Pinpoint the cell where the given text exists, returning its (X, Y) midpoint coordinate. 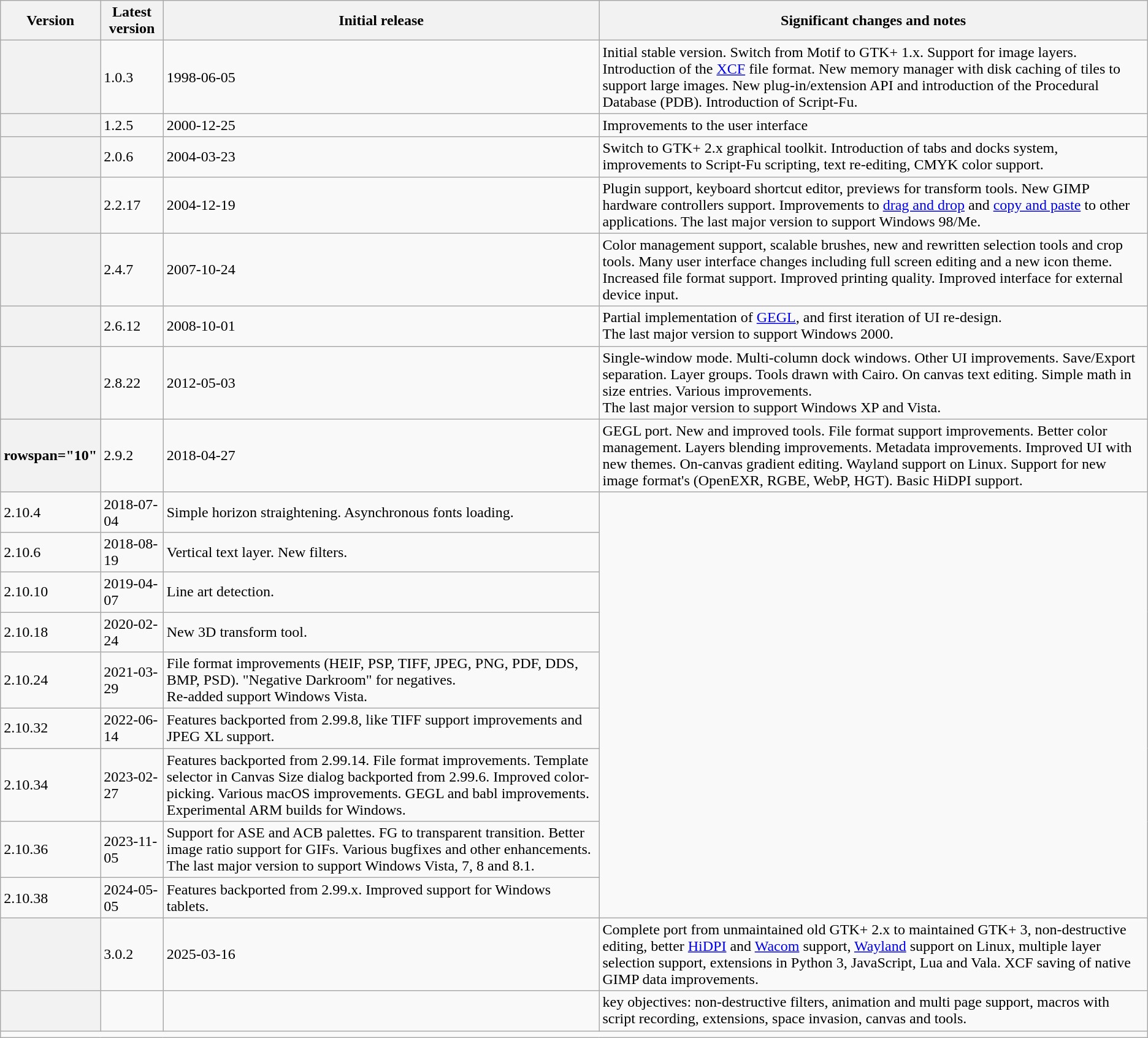
2.10.32 (50, 729)
3.0.2 (132, 955)
2.10.38 (50, 898)
2008-10-01 (381, 326)
Version (50, 21)
Features backported from 2.99.8, like TIFF support improvements and JPEG XL support. (381, 729)
2020-02-24 (132, 632)
2000-12-25 (381, 125)
2004-03-23 (381, 157)
2018-08-19 (132, 552)
2023-11-05 (132, 850)
Initial release (381, 21)
2.10.6 (50, 552)
Latest version (132, 21)
2.2.17 (132, 205)
1.2.5 (132, 125)
2019-04-07 (132, 591)
2.10.36 (50, 850)
2024-05-05 (132, 898)
Improvements to the user interface (873, 125)
2.10.4 (50, 512)
2.9.2 (132, 455)
Features backported from 2.99.x. Improved support for Windows tablets. (381, 898)
2025-03-16 (381, 955)
Significant changes and notes (873, 21)
2012-05-03 (381, 383)
2.10.10 (50, 591)
Simple horizon straightening. Asynchronous fonts loading. (381, 512)
Vertical text layer. New filters. (381, 552)
2.4.7 (132, 270)
2.10.24 (50, 680)
2021-03-29 (132, 680)
New 3D transform tool. (381, 632)
2023-02-27 (132, 785)
Partial implementation of GEGL, and first iteration of UI re-design.The last major version to support Windows 2000. (873, 326)
Line art detection. (381, 591)
2018-07-04 (132, 512)
1998-06-05 (381, 77)
2.0.6 (132, 157)
2022-06-14 (132, 729)
2.8.22 (132, 383)
File format improvements (HEIF, PSP, TIFF, JPEG, PNG, PDF, DDS, BMP, PSD). "Negative Darkroom" for negatives.Re-added support Windows Vista. (381, 680)
2.10.18 (50, 632)
2004-12-19 (381, 205)
1.0.3 (132, 77)
2018-04-27 (381, 455)
2007-10-24 (381, 270)
2.6.12 (132, 326)
2.10.34 (50, 785)
rowspan="10" (50, 455)
